Detect which cell encompasses the target text, then output its [x, y] center coordinate. 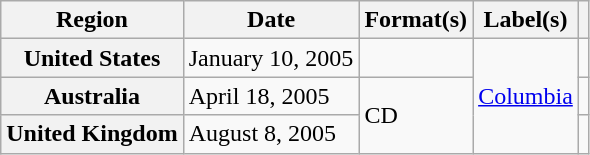
CD [416, 115]
United States [92, 58]
United Kingdom [92, 134]
August 8, 2005 [271, 134]
Label(s) [526, 20]
Columbia [526, 96]
Region [92, 20]
Format(s) [416, 20]
Australia [92, 96]
April 18, 2005 [271, 96]
January 10, 2005 [271, 58]
Date [271, 20]
